Search for the cell housing the specified text and yield its [X, Y] center coordinate. 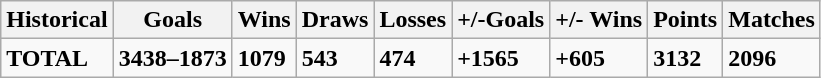
2096 [772, 58]
Wins [264, 20]
+/-Goals [501, 20]
Losses [413, 20]
Points [686, 20]
1079 [264, 58]
474 [413, 58]
Draws [335, 20]
+/- Wins [599, 20]
TOTAL [57, 58]
+1565 [501, 58]
3438–1873 [172, 58]
543 [335, 58]
Historical [57, 20]
+605 [599, 58]
Goals [172, 20]
3132 [686, 58]
Matches [772, 20]
